Pinpoint the cell where the given text exists, returning its (X, Y) midpoint coordinate. 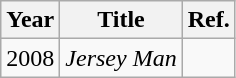
Jersey Man (121, 58)
Year (30, 20)
Title (121, 20)
Ref. (208, 20)
2008 (30, 58)
